Return the (X, Y) coordinate for the center point of the cell that contains the specified text.  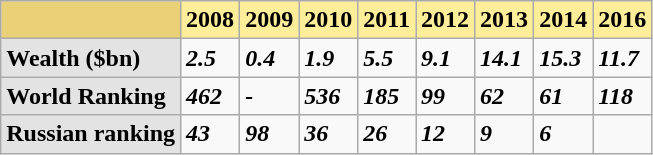
118 (622, 96)
2010 (328, 20)
5.5 (387, 58)
98 (270, 134)
2012 (446, 20)
12 (446, 134)
2016 (622, 20)
536 (328, 96)
61 (564, 96)
2014 (564, 20)
11.7 (622, 58)
14.1 (504, 58)
185 (387, 96)
43 (210, 134)
462 (210, 96)
9.1 (446, 58)
- (270, 96)
2008 (210, 20)
2.5 (210, 58)
2011 (387, 20)
6 (564, 134)
2013 (504, 20)
0.4 (270, 58)
62 (504, 96)
Russian ranking (91, 134)
1.9 (328, 58)
World Ranking (91, 96)
36 (328, 134)
15.3 (564, 58)
26 (387, 134)
9 (504, 134)
Wealth ($bn) (91, 58)
99 (446, 96)
2009 (270, 20)
